Output the [X, Y] coordinate of the center of the cell containing the given text.  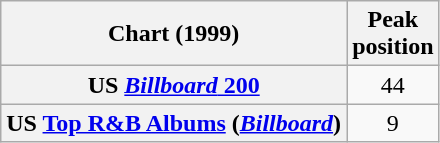
Peakposition [393, 34]
US Billboard 200 [174, 85]
44 [393, 85]
9 [393, 123]
Chart (1999) [174, 34]
US Top R&B Albums (Billboard) [174, 123]
